Return [x, y] of the center of cell containing provided text 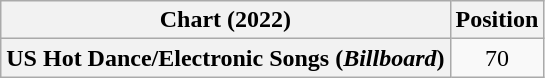
US Hot Dance/Electronic Songs (Billboard) [226, 58]
70 [497, 58]
Chart (2022) [226, 20]
Position [497, 20]
